Find where the given text appears and provide that cell's center as (X, Y) coordinate. 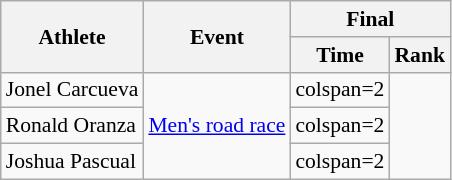
Final (370, 19)
Ronald Oranza (72, 126)
Time (340, 55)
Jonel Carcueva (72, 90)
Men's road race (216, 126)
Event (216, 36)
Joshua Pascual (72, 162)
Rank (420, 55)
Athlete (72, 36)
